Output the (X, Y) coordinate of the center of the cell containing the given text.  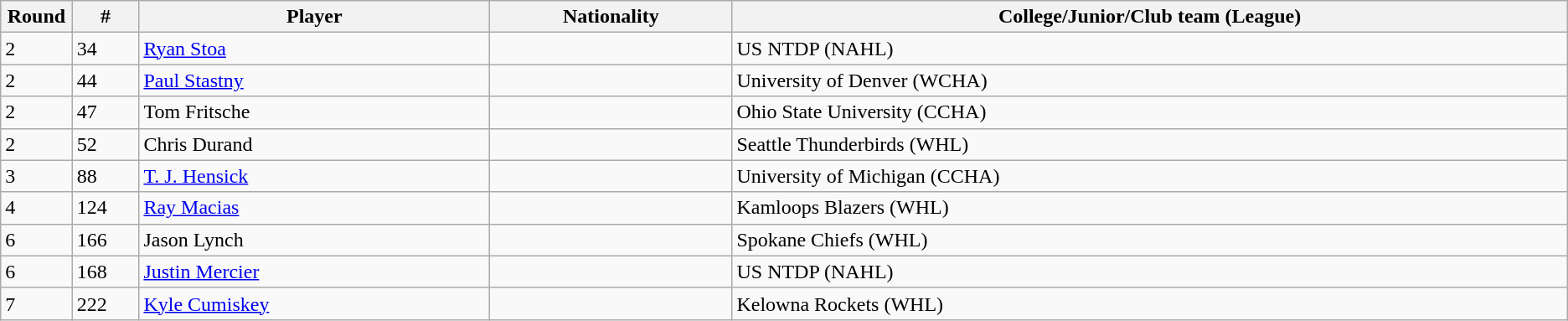
44 (106, 80)
Kamloops Blazers (WHL) (1149, 208)
166 (106, 240)
Ryan Stoa (315, 49)
4 (37, 208)
# (106, 17)
47 (106, 112)
34 (106, 49)
College/Junior/Club team (League) (1149, 17)
Nationality (611, 17)
3 (37, 176)
T. J. Hensick (315, 176)
Justin Mercier (315, 272)
Jason Lynch (315, 240)
Spokane Chiefs (WHL) (1149, 240)
168 (106, 272)
University of Denver (WCHA) (1149, 80)
Chris Durand (315, 144)
Kyle Cumiskey (315, 303)
Ohio State University (CCHA) (1149, 112)
Kelowna Rockets (WHL) (1149, 303)
University of Michigan (CCHA) (1149, 176)
124 (106, 208)
Tom Fritsche (315, 112)
Seattle Thunderbirds (WHL) (1149, 144)
52 (106, 144)
7 (37, 303)
Paul Stastny (315, 80)
Round (37, 17)
222 (106, 303)
88 (106, 176)
Player (315, 17)
Ray Macias (315, 208)
